Detect which cell encompasses the target text, then output its [X, Y] center coordinate. 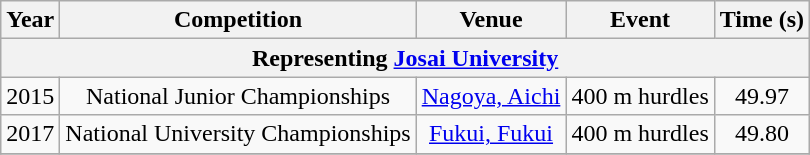
Time (s) [762, 20]
Competition [238, 20]
2015 [30, 96]
National University Championships [238, 134]
Nagoya, Aichi [491, 96]
49.97 [762, 96]
2017 [30, 134]
Event [640, 20]
49.80 [762, 134]
Year [30, 20]
National Junior Championships [238, 96]
Venue [491, 20]
Fukui, Fukui [491, 134]
Representing Josai University [406, 58]
